Return (X, Y) of the center of cell containing provided text 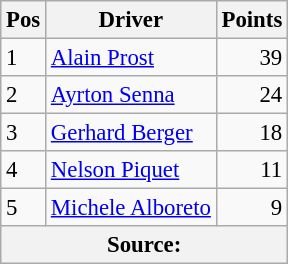
Nelson Piquet (132, 170)
Alain Prost (132, 58)
Pos (24, 20)
Gerhard Berger (132, 133)
39 (252, 58)
2 (24, 95)
3 (24, 133)
9 (252, 208)
11 (252, 170)
Driver (132, 20)
5 (24, 208)
1 (24, 58)
4 (24, 170)
Points (252, 20)
Source: (144, 245)
18 (252, 133)
24 (252, 95)
Michele Alboreto (132, 208)
Ayrton Senna (132, 95)
